Detect which cell encompasses the target text, then output its (x, y) center coordinate. 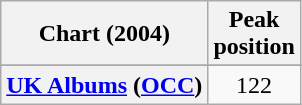
Peakposition (254, 34)
122 (254, 85)
UK Albums (OCC) (104, 85)
Chart (2004) (104, 34)
